Capture the cell that displays the provided text and extract its [x, y] central coordinate. 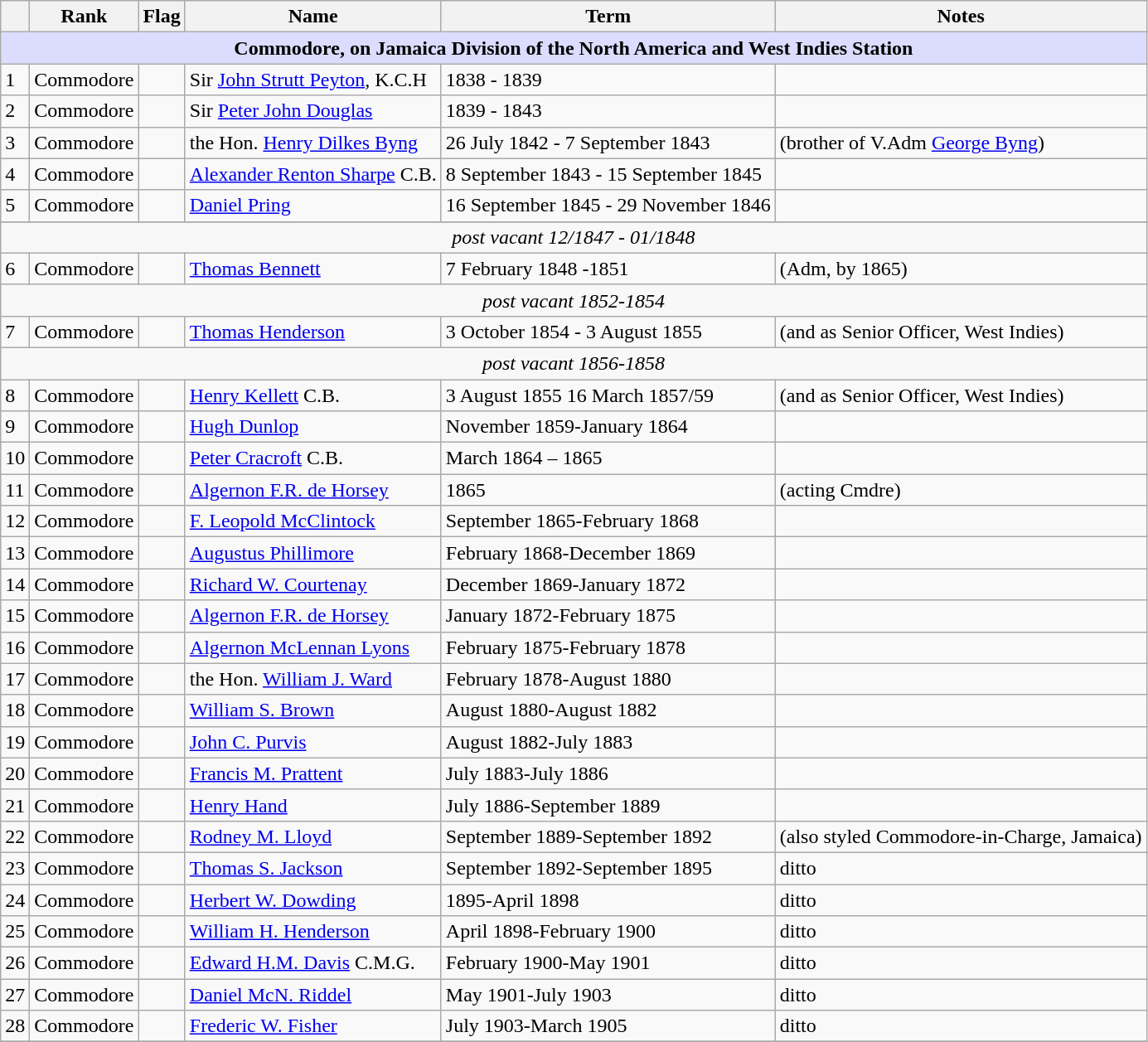
15 [15, 616]
12 [15, 521]
16 September 1845 - 29 November 1846 [608, 206]
July 1886-September 1889 [608, 805]
17 [15, 679]
Edward H.M. Davis C.M.G. [313, 963]
Augustus Phillimore [313, 553]
11 [15, 490]
(acting Cmdre) [961, 490]
1865 [608, 490]
28 [15, 1026]
Peter Cracroft C.B. [313, 458]
23 [15, 868]
3 [15, 143]
Henry Kellett C.B. [313, 395]
1838 - 1839 [608, 80]
September 1889-September 1892 [608, 836]
post vacant 12/1847 - 01/1848 [574, 237]
Algernon McLennan Lyons [313, 647]
September 1865-February 1868 [608, 521]
(brother of V.Adm George Byng) [961, 143]
19 [15, 742]
July 1903-March 1905 [608, 1026]
(Adm, by 1865) [961, 269]
Hugh Dunlop [313, 427]
4 [15, 174]
1895-April 1898 [608, 899]
post vacant 1852-1854 [574, 300]
1839 - 1843 [608, 111]
Thomas Bennett [313, 269]
August 1882-July 1883 [608, 742]
6 [15, 269]
Commodore, on Jamaica Division of the North America and West Indies Station [574, 48]
F. Leopold McClintock [313, 521]
March 1864 – 1865 [608, 458]
the Hon. William J. Ward [313, 679]
13 [15, 553]
14 [15, 584]
25 [15, 932]
26 July 1842 - 7 September 1843 [608, 143]
William H. Henderson [313, 932]
May 1901-July 1903 [608, 995]
26 [15, 963]
7 [15, 332]
18 [15, 710]
July 1883-July 1886 [608, 773]
Herbert W. Dowding [313, 899]
August 1880-August 1882 [608, 710]
Name [313, 17]
16 [15, 647]
3 August 1855 16 March 1857/59 [608, 395]
22 [15, 836]
February 1875-February 1878 [608, 647]
Thomas S. Jackson [313, 868]
Term [608, 17]
November 1859-January 1864 [608, 427]
February 1868-December 1869 [608, 553]
27 [15, 995]
John C. Purvis [313, 742]
January 1872-February 1875 [608, 616]
December 1869-January 1872 [608, 584]
3 October 1854 - 3 August 1855 [608, 332]
8 [15, 395]
8 September 1843 - 15 September 1845 [608, 174]
Rank [85, 17]
February 1878-August 1880 [608, 679]
the Hon. Henry Dilkes Byng [313, 143]
21 [15, 805]
William S. Brown [313, 710]
Francis M. Prattent [313, 773]
7 February 1848 -1851 [608, 269]
9 [15, 427]
(also styled Commodore-in-Charge, Jamaica) [961, 836]
Daniel McN. Riddel [313, 995]
Sir John Strutt Peyton, K.C.H [313, 80]
Sir Peter John Douglas [313, 111]
Notes [961, 17]
Henry Hand [313, 805]
February 1900-May 1901 [608, 963]
Thomas Henderson [313, 332]
Flag [162, 17]
post vacant 1856-1858 [574, 363]
2 [15, 111]
Richard W. Courtenay [313, 584]
24 [15, 899]
Daniel Pring [313, 206]
5 [15, 206]
Frederic W. Fisher [313, 1026]
20 [15, 773]
April 1898-February 1900 [608, 932]
Alexander Renton Sharpe C.B. [313, 174]
Rodney M. Lloyd [313, 836]
10 [15, 458]
September 1892-September 1895 [608, 868]
1 [15, 80]
